Identify which cell holds the provided text, then report its [x, y] central coordinate. 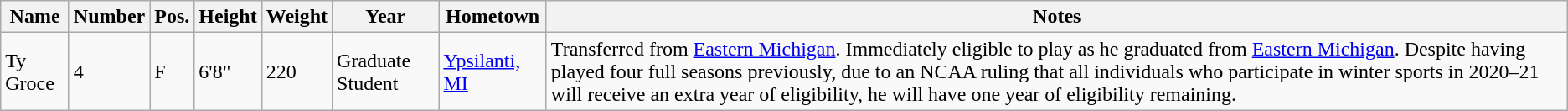
Pos. [173, 17]
Name [35, 17]
6'8" [228, 71]
Hometown [493, 17]
4 [109, 71]
Number [109, 17]
Graduate Student [385, 71]
220 [297, 71]
F [173, 71]
Notes [1057, 17]
Height [228, 17]
Ty Groce [35, 71]
Year [385, 17]
Ypsilanti, MI [493, 71]
Weight [297, 17]
